For the text-containing cell, return its midpoint in [X, Y] coordinate format. 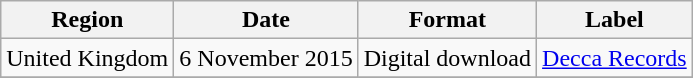
United Kingdom [88, 58]
Format [447, 20]
Region [88, 20]
Date [266, 20]
Label [615, 20]
Decca Records [615, 58]
6 November 2015 [266, 58]
Digital download [447, 58]
